Identify which cell holds the provided text, then report its (x, y) central coordinate. 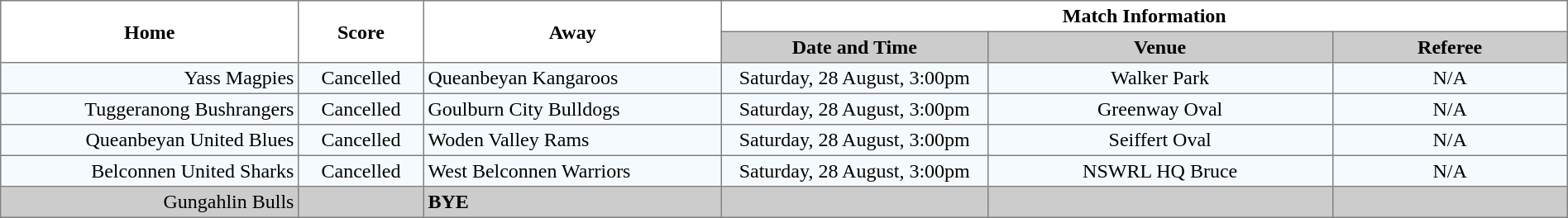
Home (150, 31)
Gungahlin Bulls (150, 202)
Yass Magpies (150, 78)
Goulburn City Bulldogs (572, 109)
West Belconnen Warriors (572, 171)
Queanbeyan United Blues (150, 140)
Tuggeranong Bushrangers (150, 109)
Venue (1159, 47)
Referee (1450, 47)
Date and Time (854, 47)
Woden Valley Rams (572, 140)
NSWRL HQ Bruce (1159, 171)
Belconnen United Sharks (150, 171)
Match Information (1145, 17)
BYE (572, 202)
Score (361, 31)
Walker Park (1159, 78)
Seiffert Oval (1159, 140)
Queanbeyan Kangaroos (572, 78)
Greenway Oval (1159, 109)
Away (572, 31)
